For the text-containing cell, return its midpoint in [x, y] coordinate format. 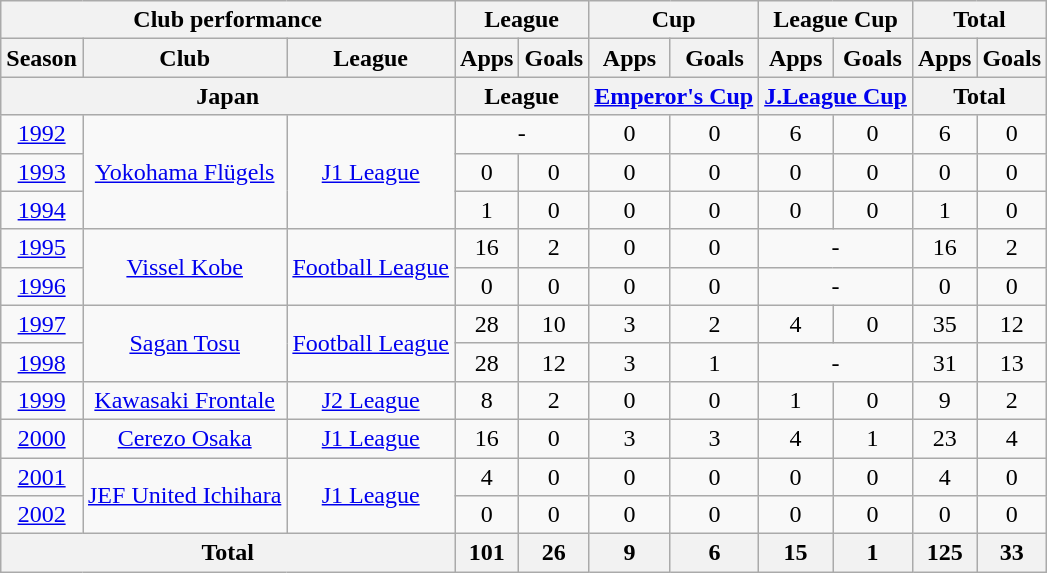
Vissel Kobe [184, 267]
33 [1012, 553]
Cup [674, 20]
Season [42, 58]
2001 [42, 477]
23 [944, 438]
1992 [42, 134]
Cerezo Osaka [184, 438]
J.League Cup [836, 96]
2000 [42, 438]
Yokohama Flügels [184, 172]
101 [487, 553]
Japan [228, 96]
8 [487, 400]
1994 [42, 210]
JEF United Ichihara [184, 496]
26 [554, 553]
1993 [42, 172]
125 [944, 553]
13 [1012, 362]
Kawasaki Frontale [184, 400]
2002 [42, 515]
Club [184, 58]
1995 [42, 248]
Club performance [228, 20]
31 [944, 362]
35 [944, 324]
Sagan Tosu [184, 343]
1996 [42, 286]
1997 [42, 324]
1998 [42, 362]
Emperor's Cup [674, 96]
1999 [42, 400]
League Cup [836, 20]
J2 League [371, 400]
15 [796, 553]
10 [554, 324]
